Identify which cell holds the provided text, then report its (x, y) central coordinate. 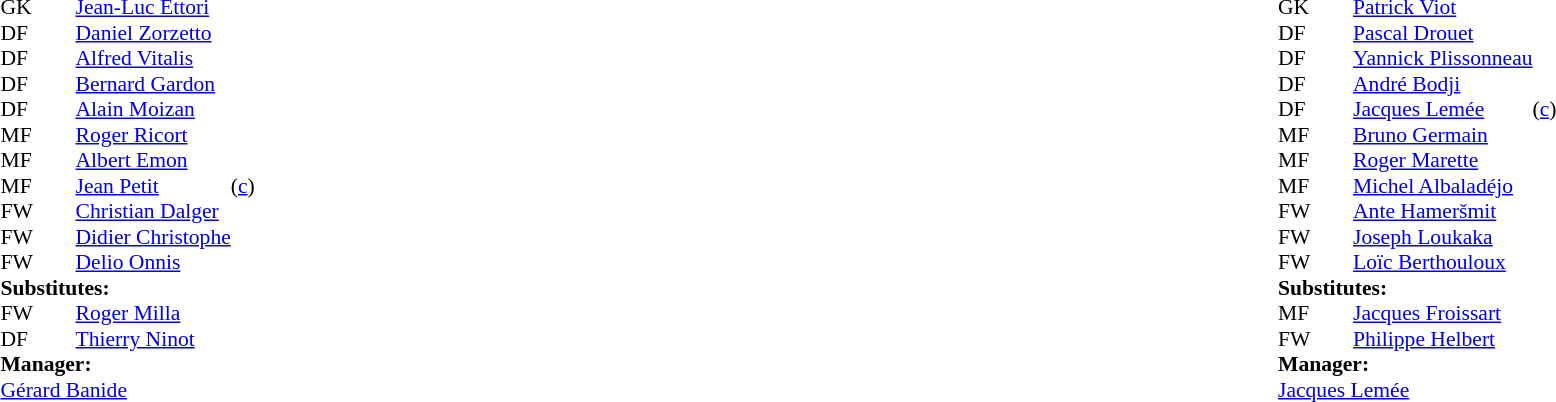
Pascal Drouet (1443, 33)
Thierry Ninot (154, 339)
Delio Onnis (154, 263)
Jacques Froissart (1443, 313)
Jean Petit (154, 186)
(c) (243, 186)
Bruno Germain (1443, 135)
Alfred Vitalis (154, 59)
Daniel Zorzetto (154, 33)
Christian Dalger (154, 211)
André Bodji (1443, 84)
Roger Ricort (154, 135)
Loïc Berthouloux (1443, 263)
Yannick Plissonneau (1443, 59)
Michel Albaladéjo (1443, 186)
Philippe Helbert (1443, 339)
Ante Hameršmit (1443, 211)
Albert Emon (154, 161)
Joseph Loukaka (1443, 237)
Roger Marette (1443, 161)
Alain Moizan (154, 109)
Bernard Gardon (154, 84)
Roger Milla (154, 313)
Didier Christophe (154, 237)
Jacques Lemée (1443, 109)
